Return (x, y) of the center of cell containing provided text 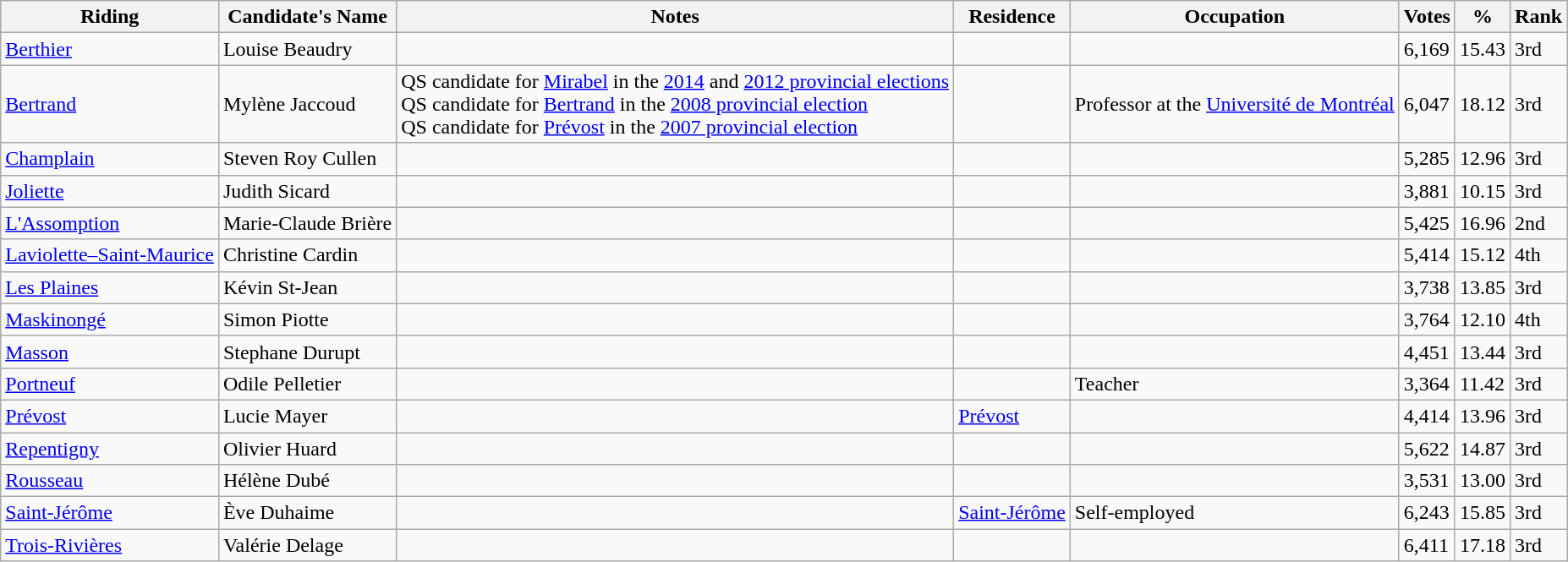
Olivier Huard (307, 449)
Champlain (110, 159)
Professor at the Université de Montréal (1235, 104)
15.43 (1482, 49)
Judith Sicard (307, 191)
Notes (675, 17)
Teacher (1235, 384)
Odile Pelletier (307, 384)
13.00 (1482, 481)
11.42 (1482, 384)
5,414 (1427, 255)
Christine Cardin (307, 255)
4,451 (1427, 352)
Lucie Mayer (307, 416)
13.96 (1482, 416)
17.18 (1482, 545)
Louise Beaudry (307, 49)
L'Assomption (110, 223)
Rank (1539, 17)
6,169 (1427, 49)
Repentigny (110, 449)
Portneuf (110, 384)
Votes (1427, 17)
18.12 (1482, 104)
Mylène Jaccoud (307, 104)
Occupation (1235, 17)
12.96 (1482, 159)
13.85 (1482, 287)
4,414 (1427, 416)
12.10 (1482, 319)
3,881 (1427, 191)
3,738 (1427, 287)
5,425 (1427, 223)
Steven Roy Cullen (307, 159)
Masson (110, 352)
15.85 (1482, 513)
6,411 (1427, 545)
Trois-Rivières (110, 545)
14.87 (1482, 449)
Bertrand (110, 104)
% (1482, 17)
Rousseau (110, 481)
Laviolette–Saint-Maurice (110, 255)
16.96 (1482, 223)
2nd (1539, 223)
6,047 (1427, 104)
Hélène Dubé (307, 481)
Stephane Durupt (307, 352)
Berthier (110, 49)
3,764 (1427, 319)
13.44 (1482, 352)
Candidate's Name (307, 17)
Kévin St-Jean (307, 287)
5,285 (1427, 159)
10.15 (1482, 191)
3,364 (1427, 384)
Marie-Claude Brière (307, 223)
Maskinongé (110, 319)
Riding (110, 17)
Les Plaines (110, 287)
Simon Piotte (307, 319)
Ève Duhaime (307, 513)
6,243 (1427, 513)
Valérie Delage (307, 545)
3,531 (1427, 481)
Residence (1012, 17)
15.12 (1482, 255)
Joliette (110, 191)
5,622 (1427, 449)
Self-employed (1235, 513)
